Find where the given text appears and provide that cell's center as (x, y) coordinate. 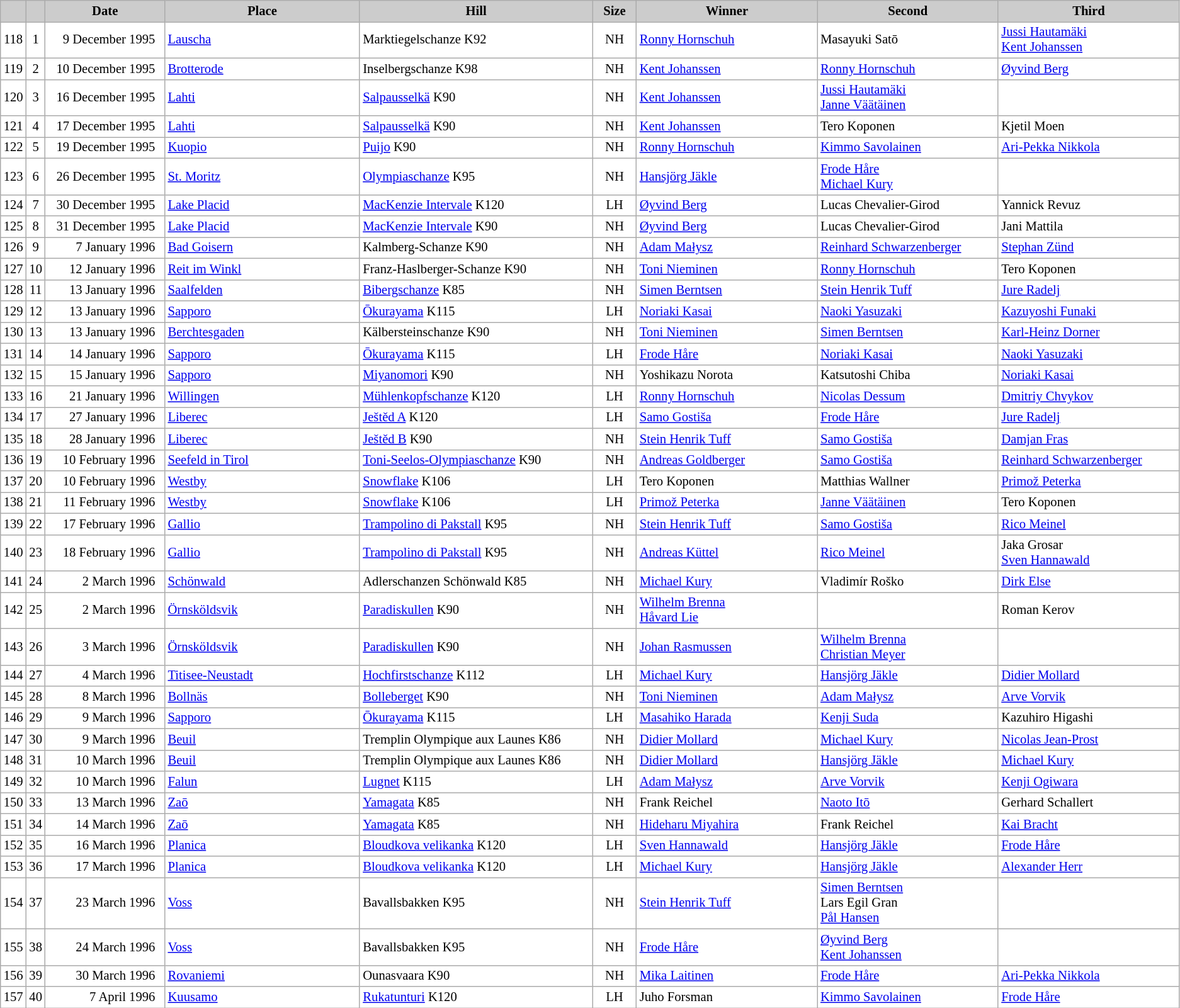
Reit im Winkl (263, 269)
Yoshikazu Norota (727, 375)
15 (35, 375)
Lauscha (263, 40)
23 March 1996 (105, 903)
17 (35, 417)
9 (35, 247)
Lugnet K115 (476, 781)
36 (35, 867)
5 (35, 147)
39 (35, 976)
127 (14, 269)
Adlerschanzen Schönwald K85 (476, 581)
141 (14, 581)
16 March 1996 (105, 846)
Wilhelm Brenna Håvard Lie (727, 610)
Kuopio (263, 147)
23 (35, 553)
Bibergschanze K85 (476, 290)
137 (14, 482)
28 (35, 697)
Kazuhiro Higashi (1088, 718)
Frode Håre Michael Kury (908, 176)
Kalmberg-Schanze K90 (476, 247)
22 (35, 524)
21 (35, 502)
Naoto Itō (908, 803)
40 (35, 997)
149 (14, 781)
139 (14, 524)
Andreas Goldberger (727, 460)
Olympiaschanze K95 (476, 176)
Johan Rasmussen (727, 647)
11 February 1996 (105, 502)
14 January 1996 (105, 354)
Franz-Haslberger-Schanze K90 (476, 269)
14 (35, 354)
Jaka Grosar Sven Hannawald (1088, 553)
Roman Kerov (1088, 610)
28 January 1996 (105, 439)
Andreas Küttel (727, 553)
Damjan Fras (1088, 439)
Second (908, 11)
Nicolas Dessum (908, 396)
16 (35, 396)
Dmitriy Chvykov (1088, 396)
Jussi Hautamäki Janne Väätäinen (908, 98)
Juho Forsman (727, 997)
4 (35, 127)
38 (35, 947)
Ještěd A K120 (476, 417)
30 March 1996 (105, 976)
12 (35, 312)
16 December 1995 (105, 98)
155 (14, 947)
Willingen (263, 396)
37 (35, 903)
Matthias Wallner (908, 482)
Date (105, 11)
27 (35, 676)
30 December 1995 (105, 205)
Sven Hannawald (727, 846)
2 (35, 69)
6 (35, 176)
3 (35, 98)
Alexander Herr (1088, 867)
136 (14, 460)
Kai Bracht (1088, 824)
Rovaniemi (263, 976)
11 (35, 290)
Dirk Else (1088, 581)
Marktiegelschanze K92 (476, 40)
Falun (263, 781)
35 (35, 846)
Karl-Heinz Dorner (1088, 332)
Kuusamo (263, 997)
128 (14, 290)
7 (35, 205)
153 (14, 867)
Nicolas Jean-Prost (1088, 739)
8 (35, 226)
19 December 1995 (105, 147)
Inselbergschanze K98 (476, 69)
157 (14, 997)
Wilhelm Brenna Christian Meyer (908, 647)
135 (14, 439)
120 (14, 98)
154 (14, 903)
131 (14, 354)
26 (35, 647)
10 December 1995 (105, 69)
140 (14, 553)
Toni-Seelos-Olympiaschanze K90 (476, 460)
Stephan Zünd (1088, 247)
Ounasvaara K90 (476, 976)
Gerhard Schallert (1088, 803)
17 December 1995 (105, 127)
Masahiko Harada (727, 718)
Winner (727, 11)
119 (14, 69)
Rukatunturi K120 (476, 997)
138 (14, 502)
Øyvind Berg Kent Johanssen (908, 947)
Kazuyoshi Funaki (1088, 312)
Jani Mattila (1088, 226)
148 (14, 761)
Miyanomori K90 (476, 375)
15 January 1996 (105, 375)
145 (14, 697)
Janne Väätäinen (908, 502)
1 (35, 40)
4 March 1996 (105, 676)
Schönwald (263, 581)
Brotterode (263, 69)
Third (1088, 11)
Hill (476, 11)
Hochfirstschanze K112 (476, 676)
33 (35, 803)
Vladimír Roško (908, 581)
7 April 1996 (105, 997)
125 (14, 226)
14 March 1996 (105, 824)
143 (14, 647)
Mühlenkopfschanze K120 (476, 396)
12 January 1996 (105, 269)
Kjetil Moen (1088, 127)
Berchtesgaden (263, 332)
122 (14, 147)
MacKenzie Intervale K120 (476, 205)
32 (35, 781)
121 (14, 127)
Seefeld in Tirol (263, 460)
Simen Berntsen Lars Egil Gran Pål Hansen (908, 903)
Saalfelden (263, 290)
21 January 1996 (105, 396)
151 (14, 824)
144 (14, 676)
147 (14, 739)
17 March 1996 (105, 867)
Titisee-Neustadt (263, 676)
126 (14, 247)
124 (14, 205)
29 (35, 718)
10 (35, 269)
Place (263, 11)
Kenji Ogiwara (1088, 781)
26 December 1995 (105, 176)
24 (35, 581)
Kenji Suda (908, 718)
31 December 1995 (105, 226)
Size (615, 11)
152 (14, 846)
150 (14, 803)
30 (35, 739)
123 (14, 176)
Mika Laitinen (727, 976)
Ještěd B K90 (476, 439)
St. Moritz (263, 176)
Jussi Hautamäki Kent Johanssen (1088, 40)
20 (35, 482)
129 (14, 312)
Hideharu Miyahira (727, 824)
130 (14, 332)
17 February 1996 (105, 524)
Bad Goisern (263, 247)
18 February 1996 (105, 553)
Bolleberget K90 (476, 697)
31 (35, 761)
9 December 1995 (105, 40)
MacKenzie Intervale K90 (476, 226)
Bollnäs (263, 697)
34 (35, 824)
25 (35, 610)
13 March 1996 (105, 803)
133 (14, 396)
19 (35, 460)
118 (14, 40)
142 (14, 610)
Masayuki Satō (908, 40)
156 (14, 976)
Puijo K90 (476, 147)
13 (35, 332)
18 (35, 439)
24 March 1996 (105, 947)
3 March 1996 (105, 647)
7 January 1996 (105, 247)
134 (14, 417)
146 (14, 718)
27 January 1996 (105, 417)
8 March 1996 (105, 697)
Kälbersteinschanze K90 (476, 332)
Yannick Revuz (1088, 205)
132 (14, 375)
Katsutoshi Chiba (908, 375)
